Return the (x, y) coordinate for the center point of the cell that contains the specified text.  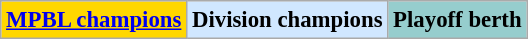
Division champions (288, 20)
MPBL champions (94, 20)
Playoff berth (458, 20)
